Find where the given text appears and provide that cell's center as (x, y) coordinate. 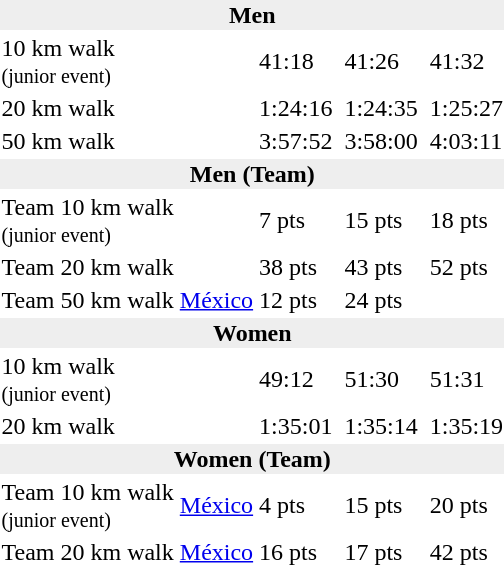
1:35:14 (381, 426)
Team 20 km walk (88, 267)
49:12 (296, 380)
4:03:11 (466, 141)
38 pts (296, 267)
50 km walk (88, 141)
1:24:35 (381, 108)
41:18 (296, 62)
52 pts (466, 267)
1:35:19 (466, 426)
1:24:16 (296, 108)
24 pts (381, 300)
3:58:00 (381, 141)
20 pts (466, 506)
51:30 (381, 380)
3:57:52 (296, 141)
4 pts (296, 506)
1:35:01 (296, 426)
18 pts (466, 220)
51:31 (466, 380)
1:25:27 (466, 108)
41:32 (466, 62)
12 pts (296, 300)
Team 50 km walk (88, 300)
41:26 (381, 62)
43 pts (381, 267)
7 pts (296, 220)
